Scan for the cell matching the given text and deliver its [X, Y] coordinate at center. 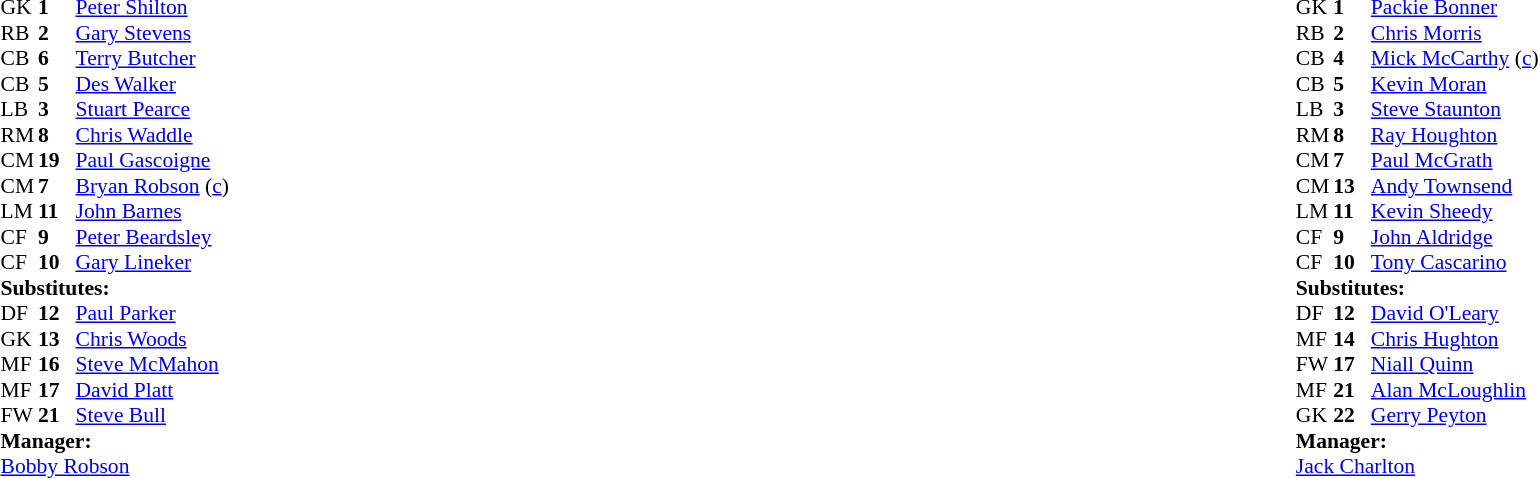
16 [57, 365]
6 [57, 59]
David Platt [152, 390]
Bryan Robson (c) [152, 186]
John Barnes [152, 211]
Terry Butcher [152, 59]
Manager: [114, 441]
Steve McMahon [152, 365]
22 [1352, 415]
Paul Parker [152, 313]
19 [57, 161]
4 [1352, 59]
Gary Lineker [152, 263]
Steve Bull [152, 415]
Chris Woods [152, 339]
Chris Waddle [152, 135]
Des Walker [152, 84]
14 [1352, 339]
Peter Beardsley [152, 237]
Paul Gascoigne [152, 161]
Gary Stevens [152, 33]
Stuart Pearce [152, 109]
Substitutes: [114, 288]
